Scan for the cell matching the given text and deliver its [X, Y] coordinate at center. 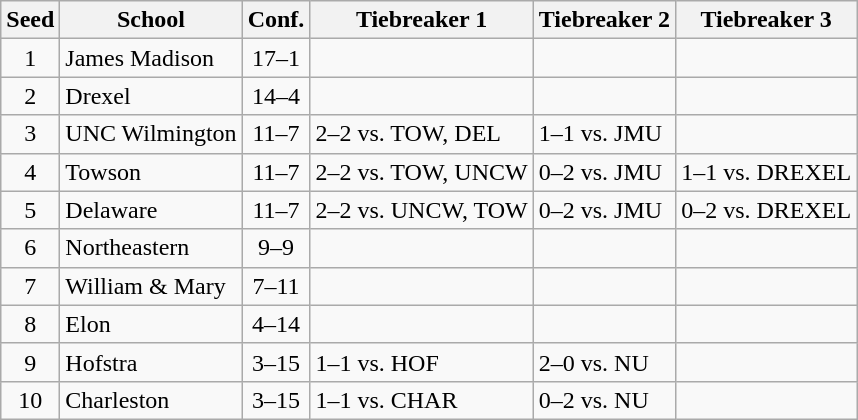
0–2 vs. DREXEL [766, 210]
Elon [151, 324]
Northeastern [151, 248]
9 [30, 362]
2 [30, 96]
9–9 [276, 248]
2–2 vs. TOW, UNCW [422, 172]
Delaware [151, 210]
2–2 vs. TOW, DEL [422, 134]
6 [30, 248]
17–1 [276, 58]
UNC Wilmington [151, 134]
7 [30, 286]
William & Mary [151, 286]
Tiebreaker 2 [604, 20]
1–1 vs. DREXEL [766, 172]
1 [30, 58]
14–4 [276, 96]
Seed [30, 20]
Hofstra [151, 362]
2–0 vs. NU [604, 362]
Tiebreaker 1 [422, 20]
4–14 [276, 324]
1–1 vs. HOF [422, 362]
Conf. [276, 20]
3 [30, 134]
10 [30, 400]
7–11 [276, 286]
Towson [151, 172]
1–1 vs. CHAR [422, 400]
Tiebreaker 3 [766, 20]
Drexel [151, 96]
2–2 vs. UNCW, TOW [422, 210]
0–2 vs. NU [604, 400]
5 [30, 210]
Charleston [151, 400]
4 [30, 172]
8 [30, 324]
School [151, 20]
James Madison [151, 58]
1–1 vs. JMU [604, 134]
